Provide the [x, y] coordinate of the cell's center where the given text is located.  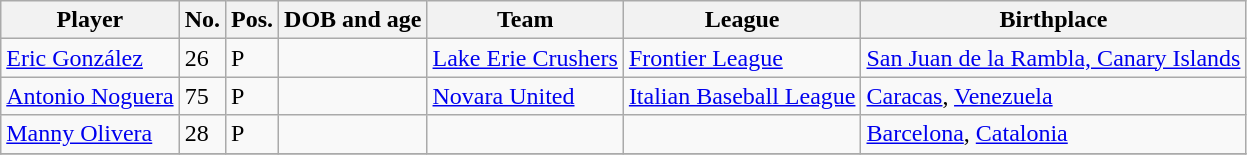
Italian Baseball League [742, 96]
League [742, 20]
Barcelona, Catalonia [1054, 134]
26 [202, 58]
Team [525, 20]
DOB and age [353, 20]
No. [202, 20]
Pos. [252, 20]
Birthplace [1054, 20]
Eric González [90, 58]
Manny Olivera [90, 134]
Novara United [525, 96]
75 [202, 96]
28 [202, 134]
San Juan de la Rambla, Canary Islands [1054, 58]
Lake Erie Crushers [525, 58]
Player [90, 20]
Frontier League [742, 58]
Antonio Noguera [90, 96]
Caracas, Venezuela [1054, 96]
